Capture the cell that displays the provided text and extract its [x, y] central coordinate. 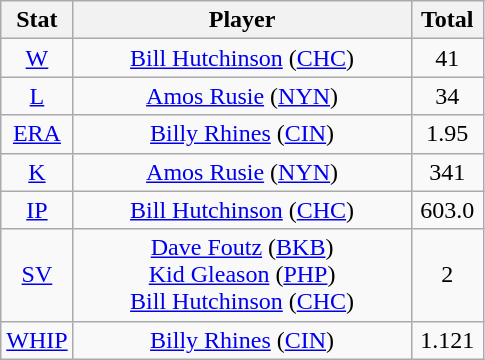
SV [37, 275]
ERA [37, 134]
2 [447, 275]
Dave Foutz (BKB)Kid Gleason (PHP)Bill Hutchinson (CHC) [242, 275]
Total [447, 20]
Player [242, 20]
W [37, 58]
K [37, 172]
41 [447, 58]
341 [447, 172]
WHIP [37, 340]
1.121 [447, 340]
603.0 [447, 210]
Stat [37, 20]
L [37, 96]
IP [37, 210]
34 [447, 96]
1.95 [447, 134]
